Output the [x, y] coordinate of the center of the cell containing the given text.  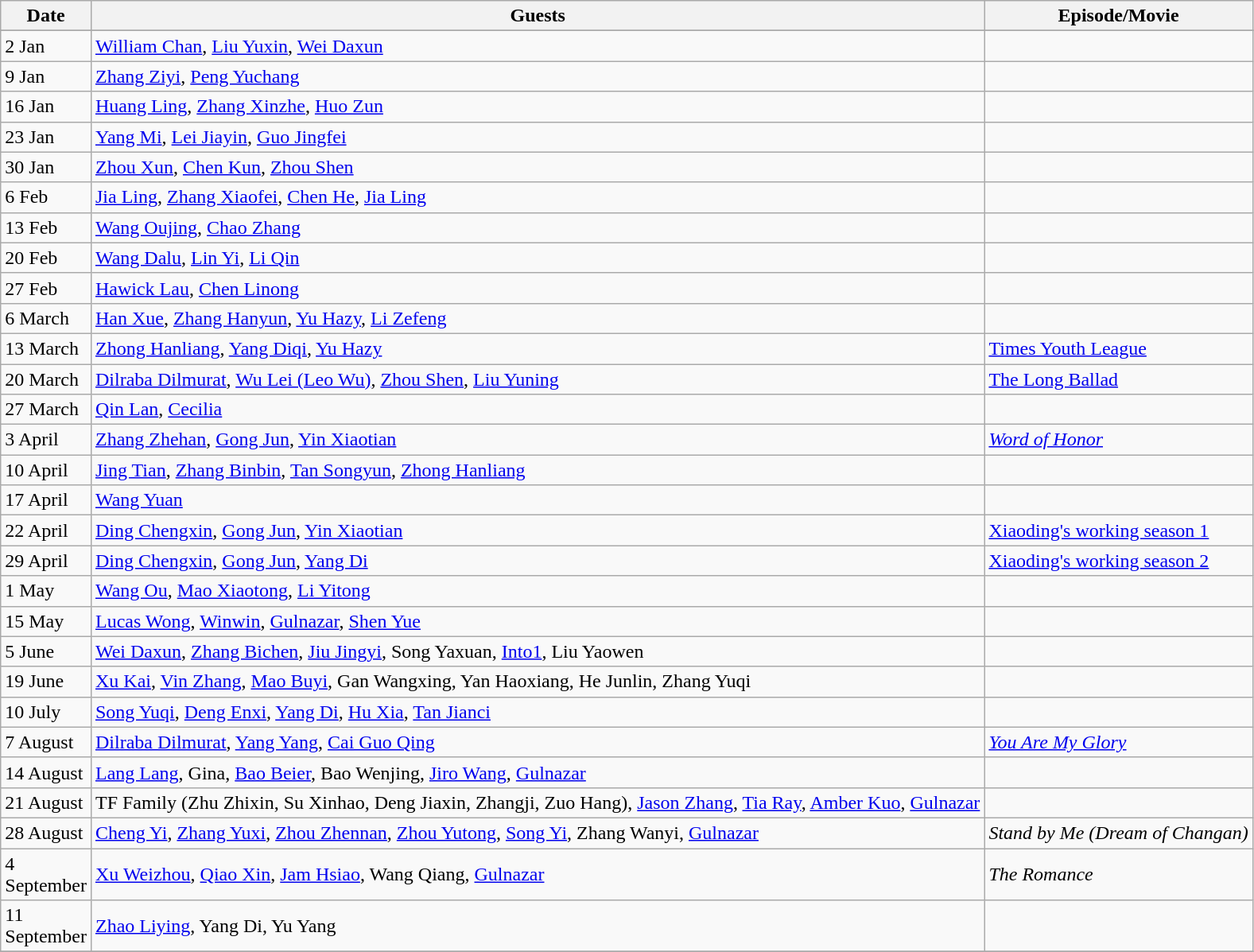
22 April [46, 530]
23 Jan [46, 137]
Jing Tian, Zhang Binbin, Tan Songyun, Zhong Hanliang [538, 470]
21 August [46, 802]
Zhou Xun, Chen Kun, Zhou Shen [538, 167]
2 Jan [46, 46]
Dilraba Dilmurat, Wu Lei (Leo Wu), Zhou Shen, Liu Yuning [538, 379]
Wang Ou, Mao Xiaotong, Li Yitong [538, 591]
28 August [46, 833]
Episode/Movie [1118, 16]
Word of Honor [1118, 440]
16 Jan [46, 107]
Yang Mi, Lei Jiayin, Guo Jingfei [538, 137]
13 Feb [46, 227]
Ding Chengxin, Gong Jun, Yin Xiaotian [538, 530]
Times Youth League [1118, 348]
Xiaoding's working season 1 [1118, 530]
The Romance [1118, 873]
20 March [46, 379]
Qin Lan, Cecilia [538, 410]
Dilraba Dilmurat, Yang Yang, Cai Guo Qing [538, 742]
14 August [46, 772]
Date [46, 16]
Wang Dalu, Lin Yi, Li Qin [538, 258]
Lucas Wong, Winwin, Gulnazar, Shen Yue [538, 621]
17 April [46, 500]
Huang Ling, Zhang Xinzhe, Huo Zun [538, 107]
Hawick Lau, Chen Linong [538, 288]
Zhang Ziyi, Peng Yuchang [538, 76]
27 March [46, 410]
6 Feb [46, 197]
1 May [46, 591]
Cheng Yi, Zhang Yuxi, Zhou Zhennan, Zhou Yutong, Song Yi, Zhang Wanyi, Gulnazar [538, 833]
10 April [46, 470]
Han Xue, Zhang Hanyun, Yu Hazy, Li Zefeng [538, 318]
Wei Daxun, Zhang Bichen, Jiu Jingyi, Song Yaxuan, Into1, Liu Yaowen [538, 651]
3 April [46, 440]
29 April [46, 561]
Xu Weizhou, Qiao Xin, Jam Hsiao, Wang Qiang, Gulnazar [538, 873]
Lang Lang, Gina, Bao Beier, Bao Wenjing, Jiro Wang, Gulnazar [538, 772]
27 Feb [46, 288]
15 May [46, 621]
Zhao Liying, Yang Di, Yu Yang [538, 926]
You Are My Glory [1118, 742]
6 March [46, 318]
Stand by Me (Dream of Changan) [1118, 833]
Xiaoding's working season 2 [1118, 561]
Zhong Hanliang, Yang Diqi, Yu Hazy [538, 348]
5 June [46, 651]
Wang Oujing, Chao Zhang [538, 227]
William Chan, Liu Yuxin, Wei Daxun [538, 46]
7 August [46, 742]
Jia Ling, Zhang Xiaofei, Chen He, Jia Ling [538, 197]
30 Jan [46, 167]
13 March [46, 348]
Song Yuqi, Deng Enxi, Yang Di, Hu Xia, Tan Jianci [538, 712]
10 July [46, 712]
19 June [46, 682]
TF Family (Zhu Zhixin, Su Xinhao, Deng Jiaxin, Zhangji, Zuo Hang), Jason Zhang, Tia Ray, Amber Kuo, Gulnazar [538, 802]
Zhang Zhehan, Gong Jun, Yin Xiaotian [538, 440]
The Long Ballad [1118, 379]
11 September [46, 926]
20 Feb [46, 258]
Guests [538, 16]
Ding Chengxin, Gong Jun, Yang Di [538, 561]
Xu Kai, Vin Zhang, Mao Buyi, Gan Wangxing, Yan Haoxiang, He Junlin, Zhang Yuqi [538, 682]
4 September [46, 873]
9 Jan [46, 76]
Wang Yuan [538, 500]
